Return [X, Y] of the center of cell containing provided text 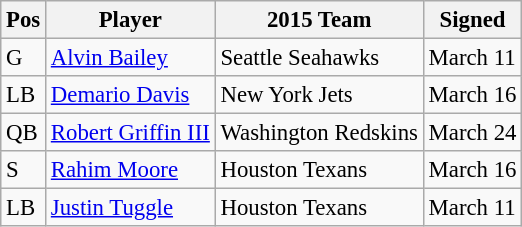
G [24, 58]
Alvin Bailey [131, 58]
Justin Tuggle [131, 208]
Pos [24, 20]
Seattle Seahawks [319, 58]
Player [131, 20]
2015 Team [319, 20]
Washington Redskins [319, 133]
Rahim Moore [131, 170]
March 24 [472, 133]
Robert Griffin III [131, 133]
Signed [472, 20]
S [24, 170]
New York Jets [319, 95]
QB [24, 133]
Demario Davis [131, 95]
